Output the [X, Y] coordinate of the center of the cell containing the given text.  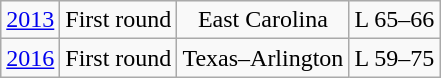
L 65–66 [394, 20]
2016 [30, 58]
Texas–Arlington [263, 58]
L 59–75 [394, 58]
East Carolina [263, 20]
2013 [30, 20]
